Identify which cell holds the provided text, then report its (X, Y) central coordinate. 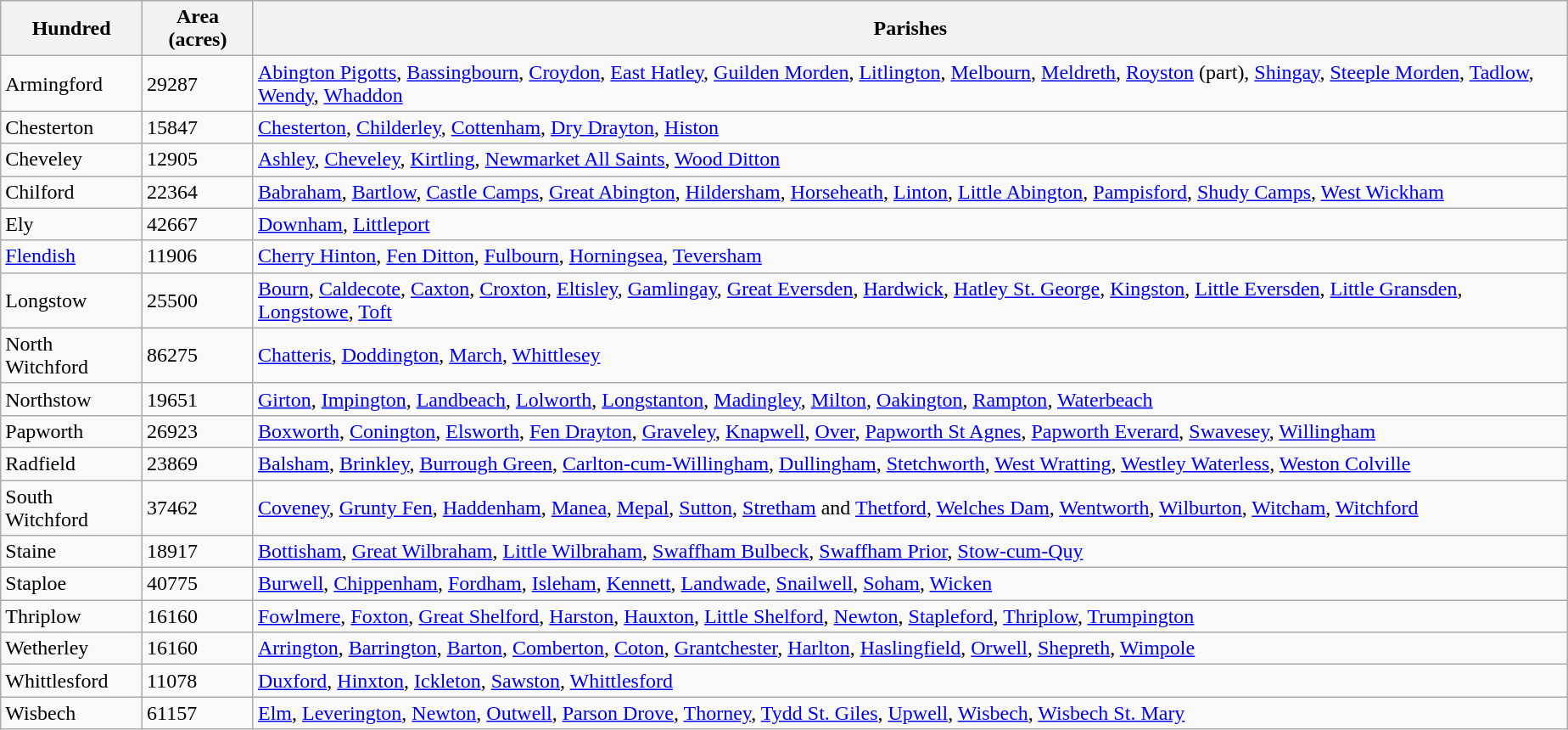
Fowlmere, Foxton, Great Shelford, Harston, Hauxton, Little Shelford, Newton, Stapleford, Thriplow, Trumpington (910, 616)
Chatteris, Doddington, March, Whittlesey (910, 355)
Wisbech (71, 713)
Chesterton, Childerley, Cottenham, Dry Drayton, Histon (910, 127)
Cheveley (71, 160)
15847 (199, 127)
Ashley, Cheveley, Kirtling, Newmarket All Saints, Wood Ditton (910, 160)
North Witchford (71, 355)
Radfield (71, 463)
Cherry Hinton, Fen Ditton, Fulbourn, Horningsea, Teversham (910, 256)
Girton, Impington, Landbeach, Lolworth, Longstanton, Madingley, Milton, Oakington, Rampton, Waterbeach (910, 399)
Area (acres) (199, 29)
61157 (199, 713)
19651 (199, 399)
18917 (199, 552)
37462 (199, 508)
Whittlesford (71, 681)
Northstow (71, 399)
Chilford (71, 192)
26923 (199, 431)
Arrington, Barrington, Barton, Comberton, Coton, Grantchester, Harlton, Haslingfield, Orwell, Shepreth, Wimpole (910, 649)
23869 (199, 463)
Bottisham, Great Wilbraham, Little Wilbraham, Swaffham Bulbeck, Swaffham Prior, Stow-cum-Quy (910, 552)
Parishes (910, 29)
29287 (199, 83)
Longstow (71, 300)
22364 (199, 192)
Flendish (71, 256)
Staploe (71, 584)
Downham, Littleport (910, 224)
Boxworth, Conington, Elsworth, Fen Drayton, Graveley, Knapwell, Over, Papworth St Agnes, Papworth Everard, Swavesey, Willingham (910, 431)
Burwell, Chippenham, Fordham, Isleham, Kennett, Landwade, Snailwell, Soham, Wicken (910, 584)
40775 (199, 584)
25500 (199, 300)
Chesterton (71, 127)
South Witchford (71, 508)
Coveney, Grunty Fen, Haddenham, Manea, Mepal, Sutton, Stretham and Thetford, Welches Dam, Wentworth, Wilburton, Witcham, Witchford (910, 508)
12905 (199, 160)
Duxford, Hinxton, Ickleton, Sawston, Whittlesford (910, 681)
Armingford (71, 83)
Elm, Leverington, Newton, Outwell, Parson Drove, Thorney, Tydd St. Giles, Upwell, Wisbech, Wisbech St. Mary (910, 713)
Thriplow (71, 616)
86275 (199, 355)
42667 (199, 224)
11078 (199, 681)
Wetherley (71, 649)
Ely (71, 224)
Babraham, Bartlow, Castle Camps, Great Abington, Hildersham, Horseheath, Linton, Little Abington, Pampisford, Shudy Camps, West Wickham (910, 192)
Balsham, Brinkley, Burrough Green, Carlton-cum-Willingham, Dullingham, Stetchworth, West Wratting, Westley Waterless, Weston Colville (910, 463)
Hundred (71, 29)
11906 (199, 256)
Papworth (71, 431)
Staine (71, 552)
